Locate the cell with the specified text and output its (X, Y) center coordinate. 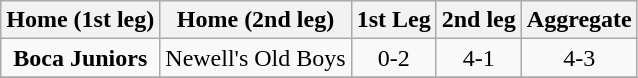
Boca Juniors (80, 58)
4-1 (478, 58)
0-2 (394, 58)
Home (2nd leg) (256, 20)
2nd leg (478, 20)
1st Leg (394, 20)
Home (1st leg) (80, 20)
Aggregate (579, 20)
4-3 (579, 58)
Newell's Old Boys (256, 58)
